Output the (x, y) coordinate of the center of the cell containing the given text.  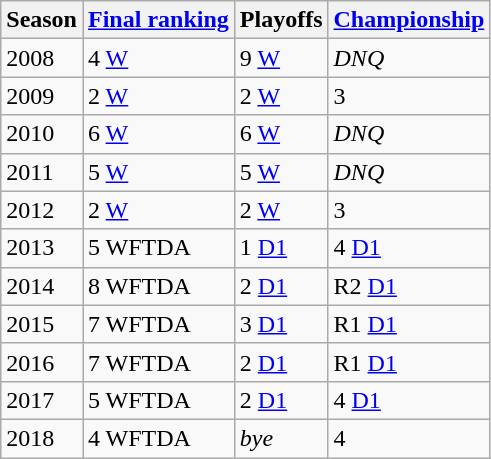
4 (409, 438)
8 WFTDA (158, 286)
2018 (42, 438)
Season (42, 20)
2009 (42, 96)
2008 (42, 58)
2015 (42, 324)
3 D1 (281, 324)
Playoffs (281, 20)
2017 (42, 400)
4 WFTDA (158, 438)
Championship (409, 20)
1 D1 (281, 248)
2012 (42, 210)
2013 (42, 248)
Final ranking (158, 20)
2011 (42, 172)
R2 D1 (409, 286)
9 W (281, 58)
bye (281, 438)
2016 (42, 362)
2014 (42, 286)
4 W (158, 58)
2010 (42, 134)
